For the text-containing cell, return its midpoint in (x, y) coordinate format. 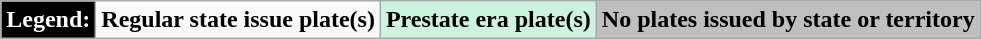
Regular state issue plate(s) (238, 20)
Legend: (48, 20)
No plates issued by state or territory (788, 20)
Prestate era plate(s) (488, 20)
